Provide the (x, y) coordinate of the cell's center where the given text is located.  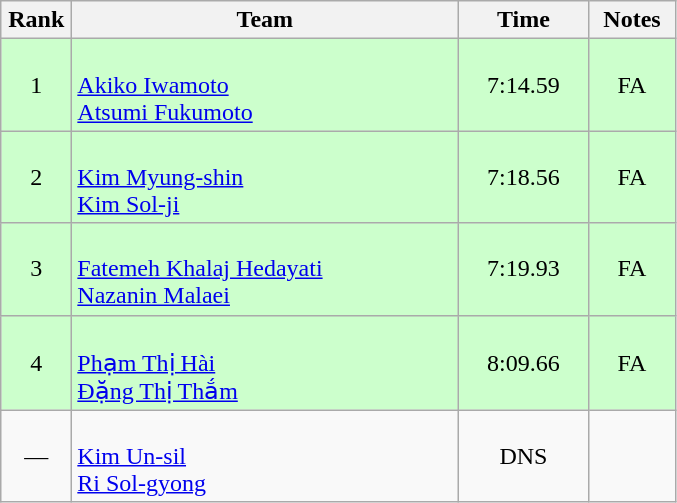
Time (524, 20)
8:09.66 (524, 362)
DNS (524, 456)
Rank (36, 20)
Notes (632, 20)
Phạm Thị HàiĐặng Thị Thắm (265, 362)
Kim Un-silRi Sol-gyong (265, 456)
2 (36, 177)
— (36, 456)
3 (36, 269)
Akiko IwamotoAtsumi Fukumoto (265, 85)
Team (265, 20)
Fatemeh Khalaj HedayatiNazanin Malaei (265, 269)
Kim Myung-shinKim Sol-ji (265, 177)
7:19.93 (524, 269)
7:14.59 (524, 85)
1 (36, 85)
4 (36, 362)
7:18.56 (524, 177)
